From the cell containing the given text, extract its center point as [x, y] coordinate. 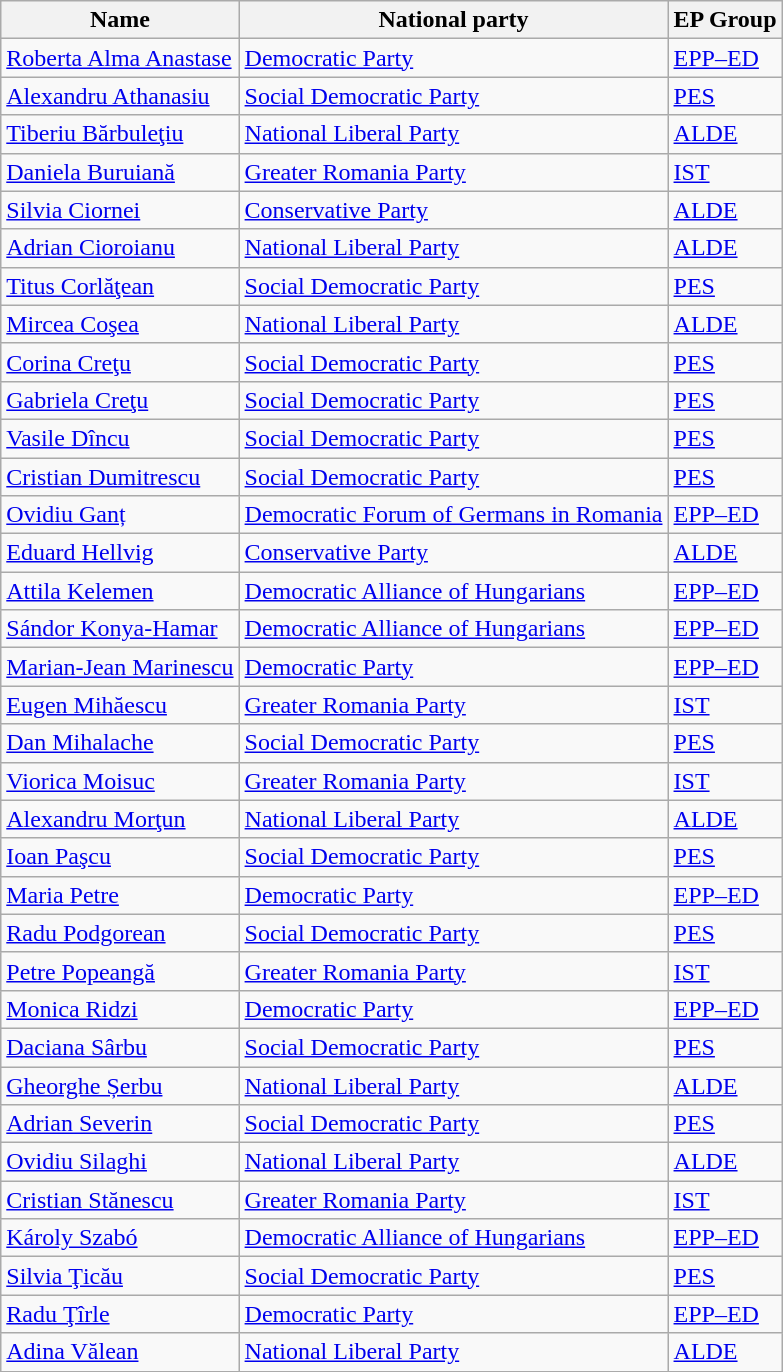
Eduard Hellvig [120, 553]
Silvia Ciornei [120, 210]
Sándor Konya-Hamar [120, 629]
Eugen Mihăescu [120, 705]
Titus Corlăţean [120, 286]
Silvia Ţicău [120, 1276]
Name [120, 20]
Cristian Dumitrescu [120, 477]
Tiberiu Bărbuleţiu [120, 134]
National party [454, 20]
Dan Mihalache [120, 743]
Cristian Stănescu [120, 1200]
Daniela Buruiană [120, 172]
EP Group [725, 20]
Monica Ridzi [120, 1009]
Ioan Paşcu [120, 857]
Ovidiu Ganț [120, 515]
Radu Podgorean [120, 933]
Vasile Dîncu [120, 438]
Daciana Sârbu [120, 1047]
Radu Ţîrle [120, 1314]
Károly Szabó [120, 1238]
Ovidiu Silaghi [120, 1162]
Corina Creţu [120, 362]
Adina Vălean [120, 1352]
Gabriela Creţu [120, 400]
Gheorghe Șerbu [120, 1085]
Attila Kelemen [120, 591]
Mircea Coşea [120, 324]
Alexandru Athanasiu [120, 96]
Petre Popeangă [120, 971]
Adrian Cioroianu [120, 248]
Maria Petre [120, 895]
Democratic Forum of Germans in Romania [454, 515]
Roberta Alma Anastase [120, 58]
Viorica Moisuc [120, 781]
Alexandru Morţun [120, 819]
Adrian Severin [120, 1124]
Marian-Jean Marinescu [120, 667]
